From the cell containing the given text, extract its center point as [x, y] coordinate. 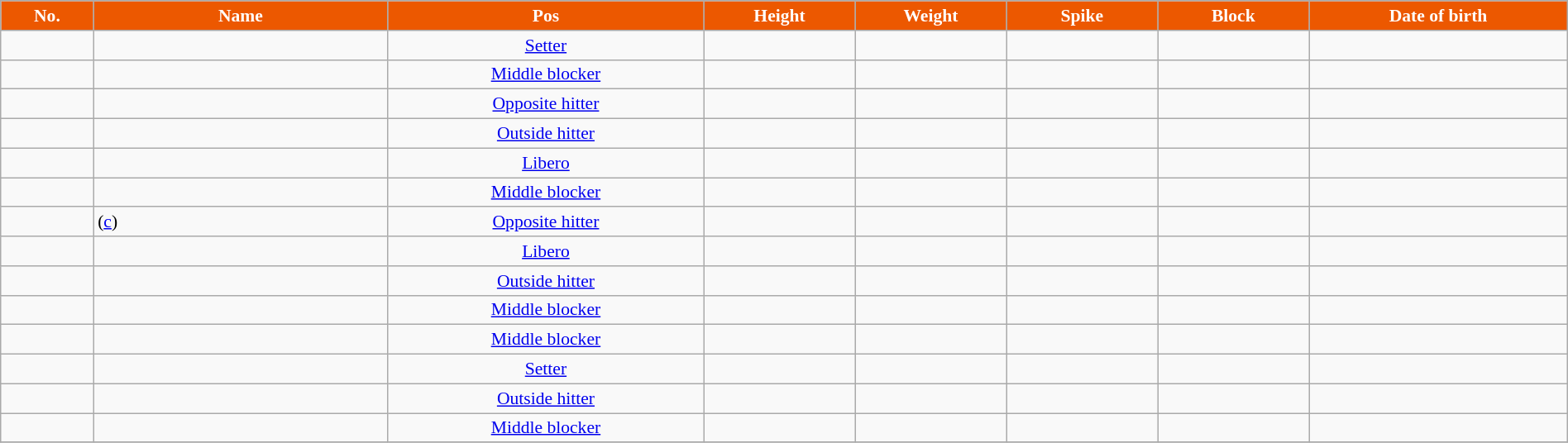
Date of birth [1439, 16]
Height [779, 16]
No. [47, 16]
Weight [931, 16]
Pos [546, 16]
Name [241, 16]
Spike [1082, 16]
Block [1234, 16]
(c) [241, 222]
